For the text-containing cell, return its midpoint in [x, y] coordinate format. 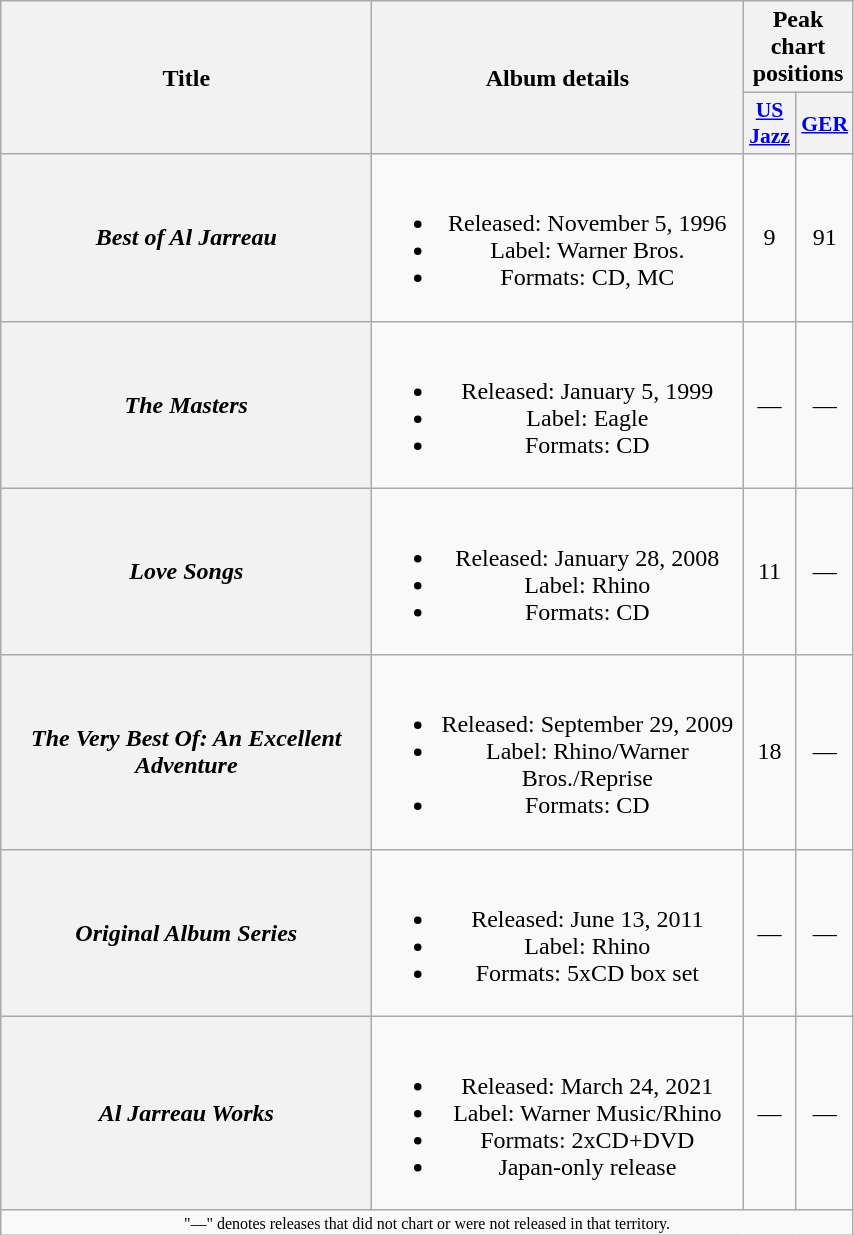
Love Songs [186, 572]
18 [770, 752]
Released: January 28, 2008Label: RhinoFormats: CD [558, 572]
Released: September 29, 2009Label: Rhino/Warner Bros./RepriseFormats: CD [558, 752]
Peak chart positions [798, 47]
Album details [558, 78]
91 [824, 238]
US Jazz [770, 124]
"—" denotes releases that did not chart or were not released in that territory. [427, 1222]
Released: November 5, 1996Label: Warner Bros.Formats: CD, MC [558, 238]
The Very Best Of: An Excellent Adventure [186, 752]
Title [186, 78]
9 [770, 238]
Original Album Series [186, 932]
Al Jarreau Works [186, 1113]
Released: March 24, 2021Label: Warner Music/RhinoFormats: 2xCD+DVDJapan-only release [558, 1113]
Released: June 13, 2011Label: RhinoFormats: 5xCD box set [558, 932]
GER [824, 124]
Best of Al Jarreau [186, 238]
The Masters [186, 404]
11 [770, 572]
Released: January 5, 1999Label: EagleFormats: CD [558, 404]
